Determine the [x, y] coordinate at the center of the cell enclosing the given text.  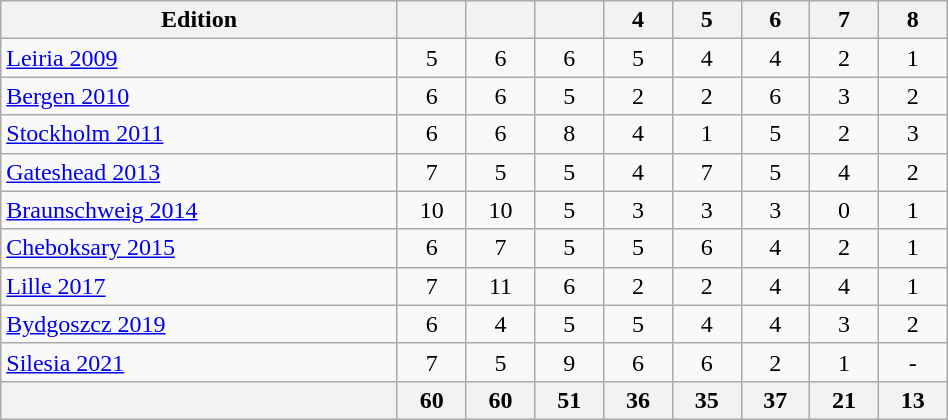
11 [500, 286]
Leiria 2009 [200, 58]
36 [638, 400]
21 [844, 400]
Cheboksary 2015 [200, 248]
Braunschweig 2014 [200, 210]
- [912, 362]
51 [570, 400]
Lille 2017 [200, 286]
Edition [200, 20]
Bydgoszcz 2019 [200, 324]
13 [912, 400]
0 [844, 210]
9 [570, 362]
35 [706, 400]
37 [776, 400]
Silesia 2021 [200, 362]
Gateshead 2013 [200, 172]
Bergen 2010 [200, 96]
Stockholm 2011 [200, 134]
